Scan for the cell matching the given text and deliver its [X, Y] coordinate at center. 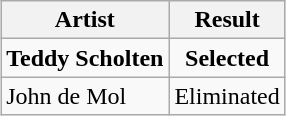
John de Mol [85, 96]
Selected [227, 58]
Eliminated [227, 96]
Artist [85, 20]
Teddy Scholten [85, 58]
Result [227, 20]
